Locate the cell with the specified text and output its (x, y) center coordinate. 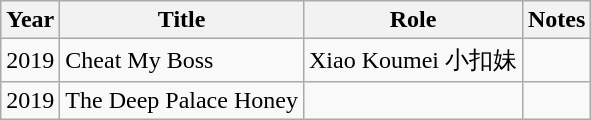
Year (30, 20)
Role (412, 20)
Cheat My Boss (182, 60)
Notes (556, 20)
Xiao Koumei 小扣妹 (412, 60)
The Deep Palace Honey (182, 100)
Title (182, 20)
